Scan for the cell matching the given text and deliver its [X, Y] coordinate at center. 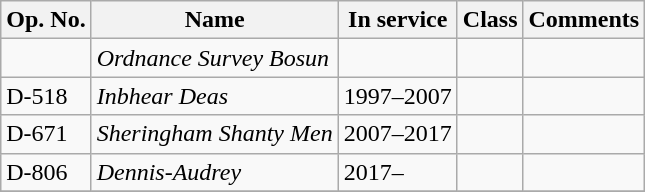
2017– [398, 172]
Dennis-Audrey [214, 172]
Class [490, 20]
D-806 [46, 172]
Sheringham Shanty Men [214, 134]
1997–2007 [398, 96]
Ordnance Survey Bosun [214, 58]
D-518 [46, 96]
Op. No. [46, 20]
Comments [584, 20]
2007–2017 [398, 134]
Name [214, 20]
Inbhear Deas [214, 96]
In service [398, 20]
D-671 [46, 134]
